Return the (x, y) coordinate for the center point of the cell that contains the specified text.  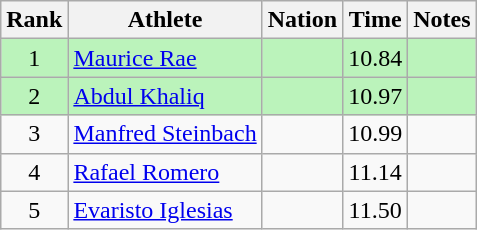
11.50 (376, 210)
Evaristo Iglesias (165, 210)
Nation (302, 20)
5 (34, 210)
3 (34, 134)
10.99 (376, 134)
Rank (34, 20)
11.14 (376, 172)
1 (34, 58)
Abdul Khaliq (165, 96)
Maurice Rae (165, 58)
Manfred Steinbach (165, 134)
Notes (442, 20)
2 (34, 96)
10.97 (376, 96)
Athlete (165, 20)
Rafael Romero (165, 172)
10.84 (376, 58)
Time (376, 20)
4 (34, 172)
